Capture the cell that displays the provided text and extract its (X, Y) central coordinate. 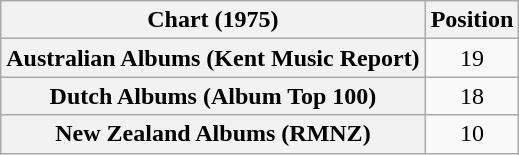
Dutch Albums (Album Top 100) (213, 96)
10 (472, 134)
Chart (1975) (213, 20)
19 (472, 58)
New Zealand Albums (RMNZ) (213, 134)
18 (472, 96)
Position (472, 20)
Australian Albums (Kent Music Report) (213, 58)
